Identify which cell holds the provided text, then report its [x, y] central coordinate. 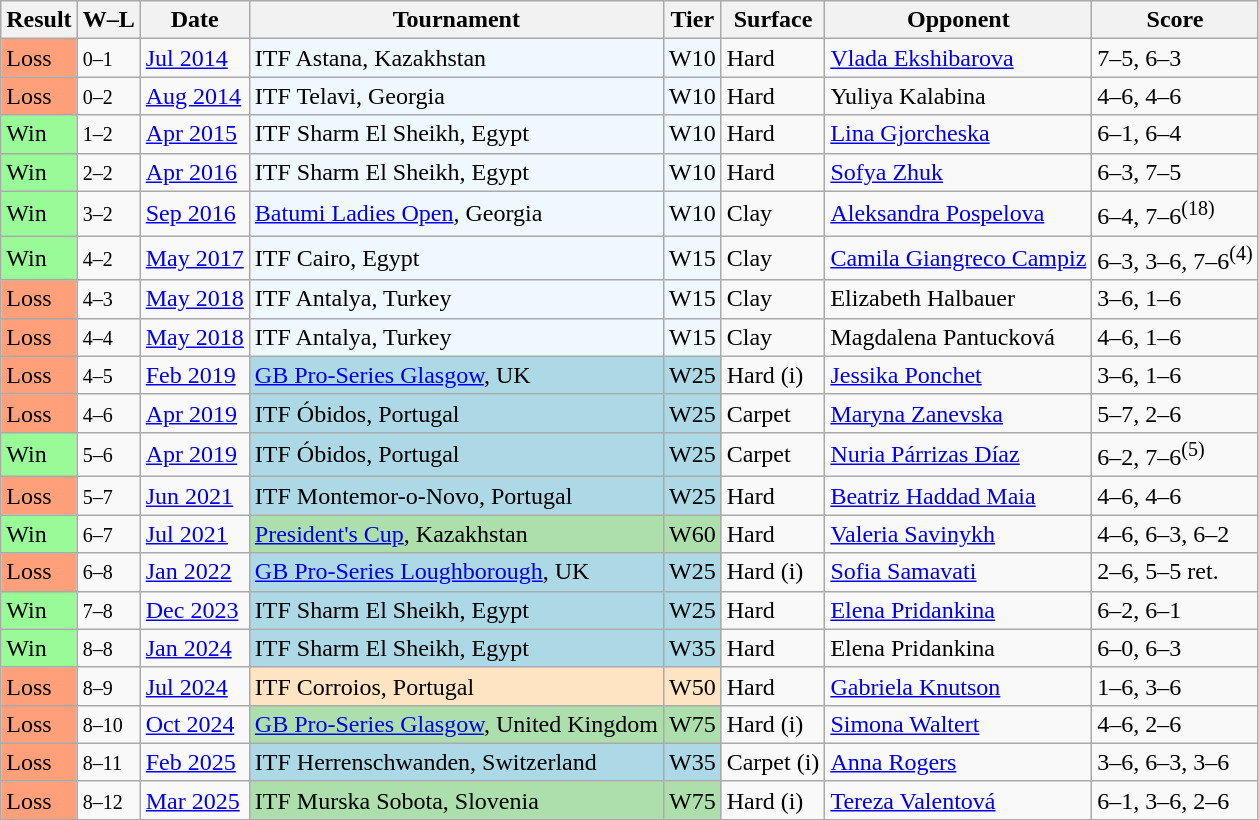
6–0, 6–3 [1175, 648]
Aug 2014 [194, 96]
0–2 [108, 96]
Sofya Zhuk [958, 172]
5–7 [108, 496]
May 2017 [194, 258]
4–6, 6–3, 6–2 [1175, 534]
7–8 [108, 610]
ITF Montemor-o-Novo, Portugal [456, 496]
W60 [692, 534]
3–6, 6–3, 3–6 [1175, 762]
2–6, 5–5 ret. [1175, 572]
ITF Telavi, Georgia [456, 96]
4–6, 2–6 [1175, 724]
0–1 [108, 58]
4–5 [108, 375]
8–8 [108, 648]
Jan 2022 [194, 572]
Sep 2016 [194, 214]
6–1, 6–4 [1175, 134]
Jul 2014 [194, 58]
6–8 [108, 572]
Anna Rogers [958, 762]
6–2, 7–6(5) [1175, 454]
GB Pro-Series Loughborough, UK [456, 572]
Nuria Párrizas Díaz [958, 454]
Vlada Ekshibarova [958, 58]
Apr 2015 [194, 134]
Opponent [958, 20]
Valeria Savinykh [958, 534]
Feb 2025 [194, 762]
W50 [692, 686]
Jessika Ponchet [958, 375]
Carpet (i) [773, 762]
ITF Herrenschwanden, Switzerland [456, 762]
Tournament [456, 20]
6–4, 7–6(18) [1175, 214]
6–1, 3–6, 2–6 [1175, 800]
Lina Gjorcheska [958, 134]
Gabriela Knutson [958, 686]
8–11 [108, 762]
Elizabeth Halbauer [958, 299]
GB Pro-Series Glasgow, UK [456, 375]
Camila Giangreco Campiz [958, 258]
8–10 [108, 724]
Maryna Zanevska [958, 413]
Batumi Ladies Open, Georgia [456, 214]
Surface [773, 20]
4–4 [108, 337]
Magdalena Pantucková [958, 337]
ITF Astana, Kazakhstan [456, 58]
ITF Corroios, Portugal [456, 686]
Jun 2021 [194, 496]
Sofia Samavati [958, 572]
7–5, 6–3 [1175, 58]
Oct 2024 [194, 724]
Result [39, 20]
Jul 2021 [194, 534]
6–3, 3–6, 7–6(4) [1175, 258]
GB Pro-Series Glasgow, United Kingdom [456, 724]
Jul 2024 [194, 686]
Aleksandra Pospelova [958, 214]
Beatriz Haddad Maia [958, 496]
W–L [108, 20]
3–2 [108, 214]
Simona Waltert [958, 724]
4–6, 1–6 [1175, 337]
8–9 [108, 686]
Score [1175, 20]
6–2, 6–1 [1175, 610]
Feb 2019 [194, 375]
5–7, 2–6 [1175, 413]
Apr 2016 [194, 172]
Dec 2023 [194, 610]
Mar 2025 [194, 800]
6–3, 7–5 [1175, 172]
2–2 [108, 172]
ITF Murska Sobota, Slovenia [456, 800]
Yuliya Kalabina [958, 96]
Tier [692, 20]
ITF Cairo, Egypt [456, 258]
4–2 [108, 258]
Date [194, 20]
8–12 [108, 800]
4–6 [108, 413]
5–6 [108, 454]
1–6, 3–6 [1175, 686]
Tereza Valentová [958, 800]
Jan 2024 [194, 648]
4–3 [108, 299]
President's Cup, Kazakhstan [456, 534]
1–2 [108, 134]
6–7 [108, 534]
